Find where the given text appears and provide that cell's center as (x, y) coordinate. 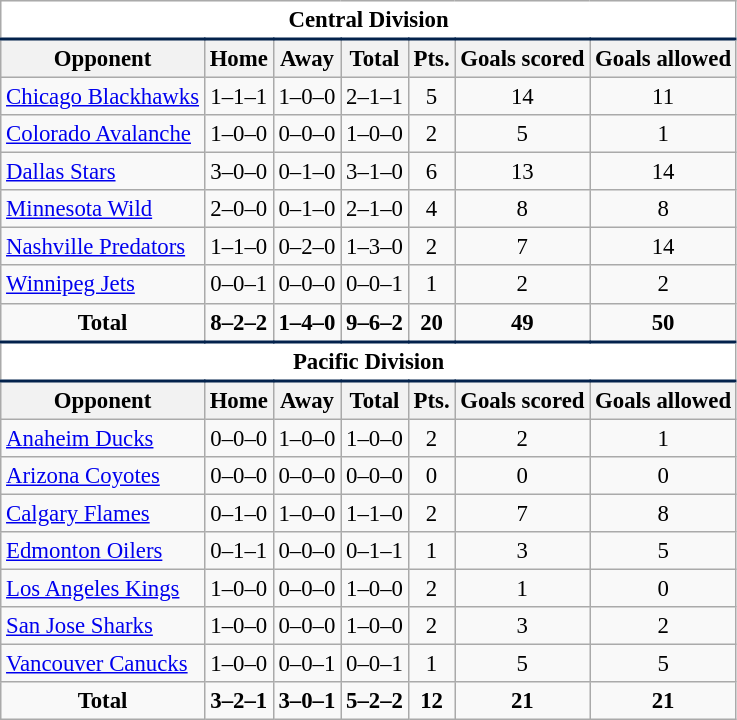
20 (432, 322)
0–2–0 (307, 247)
1–3–0 (375, 247)
Nashville Predators (103, 247)
3–1–0 (375, 172)
1–1–1 (238, 97)
Colorado Avalanche (103, 134)
13 (522, 172)
Los Angeles Kings (103, 588)
Calgary Flames (103, 513)
Vancouver Canucks (103, 664)
Pacific Division (369, 362)
Arizona Coyotes (103, 476)
Anaheim Ducks (103, 438)
Minnesota Wild (103, 209)
Dallas Stars (103, 172)
Edmonton Oilers (103, 551)
50 (664, 322)
2–1–1 (375, 97)
San Jose Sharks (103, 626)
Winnipeg Jets (103, 285)
2–1–0 (375, 209)
Central Division (369, 20)
Chicago Blackhawks (103, 97)
5–2–2 (375, 701)
2–0–0 (238, 209)
1–4–0 (307, 322)
11 (664, 97)
12 (432, 701)
3–0–0 (238, 172)
3–0–1 (307, 701)
6 (432, 172)
9–6–2 (375, 322)
4 (432, 209)
3–2–1 (238, 701)
49 (522, 322)
8–2–2 (238, 322)
